Locate the cell with the specified text and output its [X, Y] center coordinate. 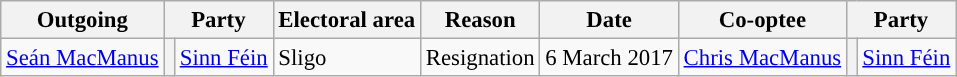
Outgoing [82, 20]
Seán MacManus [82, 58]
Date [609, 20]
Sligo [346, 58]
Co-optee [762, 20]
6 March 2017 [609, 58]
Resignation [480, 58]
Electoral area [346, 20]
Reason [480, 20]
Chris MacManus [762, 58]
